Search for the cell housing the specified text and yield its [x, y] center coordinate. 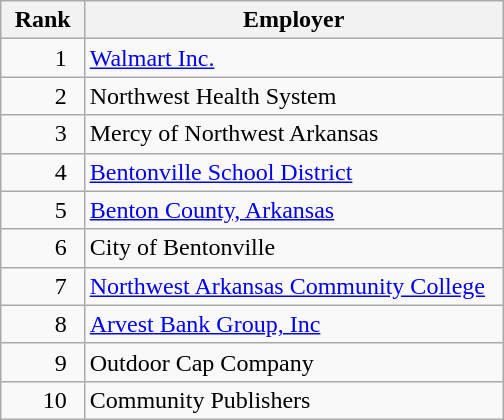
Arvest Bank Group, Inc [294, 324]
Rank [42, 20]
Bentonville School District [294, 172]
7 [42, 286]
2 [42, 96]
5 [42, 210]
Northwest Arkansas Community College [294, 286]
8 [42, 324]
9 [42, 362]
Mercy of Northwest Arkansas [294, 134]
10 [42, 400]
4 [42, 172]
Community Publishers [294, 400]
6 [42, 248]
City of Bentonville [294, 248]
Benton County, Arkansas [294, 210]
Outdoor Cap Company [294, 362]
3 [42, 134]
Walmart Inc. [294, 58]
Employer [294, 20]
1 [42, 58]
Northwest Health System [294, 96]
